Output the [X, Y] coordinate of the center of the cell containing the given text.  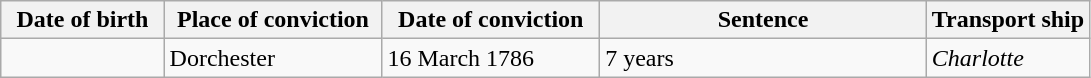
Transport ship [1008, 20]
7 years [764, 58]
Date of conviction [491, 20]
Charlotte [1008, 58]
16 March 1786 [491, 58]
Sentence [764, 20]
Place of conviction [273, 20]
Dorchester [273, 58]
Date of birth [82, 20]
